Identify which cell holds the provided text, then report its (x, y) central coordinate. 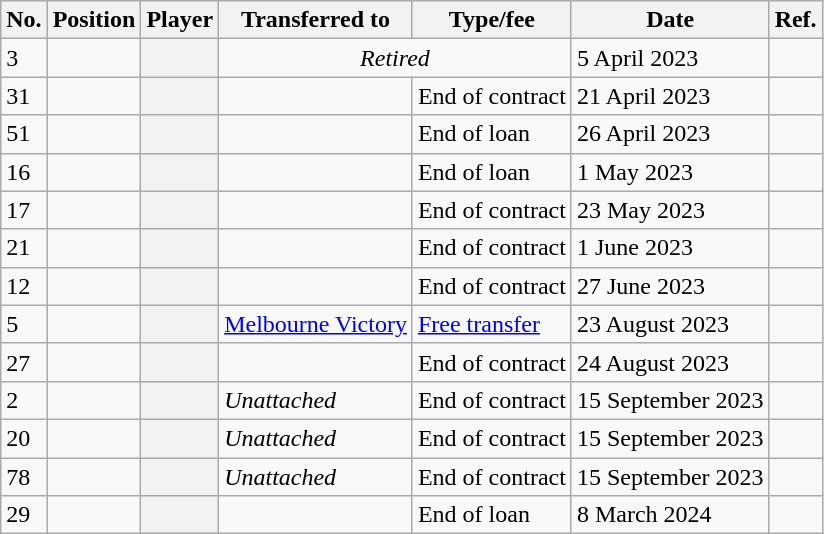
Type/fee (492, 20)
Melbourne Victory (316, 324)
1 June 2023 (670, 248)
27 (24, 362)
Ref. (796, 20)
23 May 2023 (670, 210)
Transferred to (316, 20)
21 (24, 248)
20 (24, 438)
Free transfer (492, 324)
16 (24, 172)
No. (24, 20)
Position (94, 20)
1 May 2023 (670, 172)
29 (24, 515)
5 April 2023 (670, 58)
26 April 2023 (670, 134)
78 (24, 477)
12 (24, 286)
23 August 2023 (670, 324)
24 August 2023 (670, 362)
27 June 2023 (670, 286)
Date (670, 20)
3 (24, 58)
51 (24, 134)
21 April 2023 (670, 96)
8 March 2024 (670, 515)
5 (24, 324)
Player (180, 20)
2 (24, 400)
31 (24, 96)
17 (24, 210)
Retired (396, 58)
